Search for the cell housing the specified text and yield its (X, Y) center coordinate. 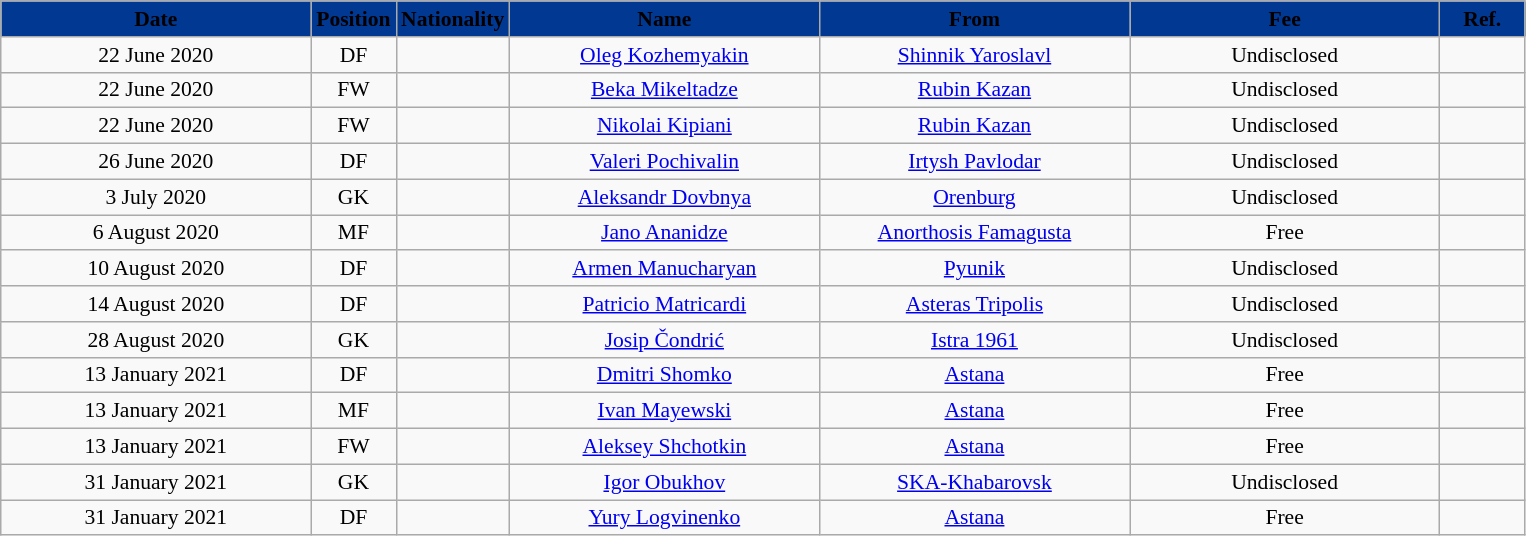
Dmitri Shomko (664, 375)
Asteras Tripolis (974, 304)
26 June 2020 (156, 162)
Position (354, 19)
Armen Manucharyan (664, 269)
Istra 1961 (974, 340)
Fee (1285, 19)
Orenburg (974, 197)
Shinnik Yaroslavl (974, 55)
Igor Obukhov (664, 482)
Date (156, 19)
Aleksey Shchotkin (664, 447)
Name (664, 19)
Aleksandr Dovbnya (664, 197)
28 August 2020 (156, 340)
6 August 2020 (156, 233)
Jano Ananidze (664, 233)
10 August 2020 (156, 269)
Oleg Kozhemyakin (664, 55)
Yury Logvinenko (664, 518)
Nationality (452, 19)
Patricio Matricardi (664, 304)
Ivan Mayewski (664, 411)
Josip Čondrić (664, 340)
From (974, 19)
Pyunik (974, 269)
Anorthosis Famagusta (974, 233)
Nikolai Kipiani (664, 126)
14 August 2020 (156, 304)
Valeri Pochivalin (664, 162)
3 July 2020 (156, 197)
SKA-Khabarovsk (974, 482)
Irtysh Pavlodar (974, 162)
Ref. (1482, 19)
Beka Mikeltadze (664, 90)
